Pinpoint the cell where the given text exists, returning its (X, Y) midpoint coordinate. 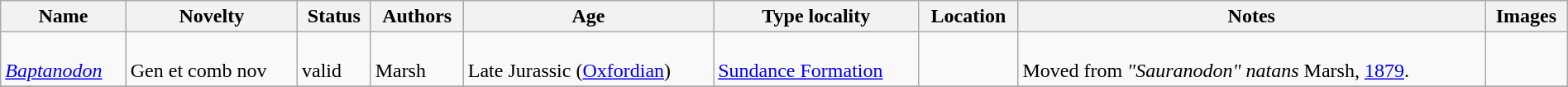
Authors (417, 17)
Marsh (417, 60)
Moved from "Sauranodon" natans Marsh, 1879. (1252, 60)
valid (334, 60)
Novelty (212, 17)
Location (968, 17)
Status (334, 17)
Type locality (816, 17)
Baptanodon (63, 60)
Late Jurassic (Oxfordian) (588, 60)
Notes (1252, 17)
Age (588, 17)
Name (63, 17)
Images (1527, 17)
Gen et comb nov (212, 60)
Sundance Formation (816, 60)
